Find where the given text appears and provide that cell's center as [x, y] coordinate. 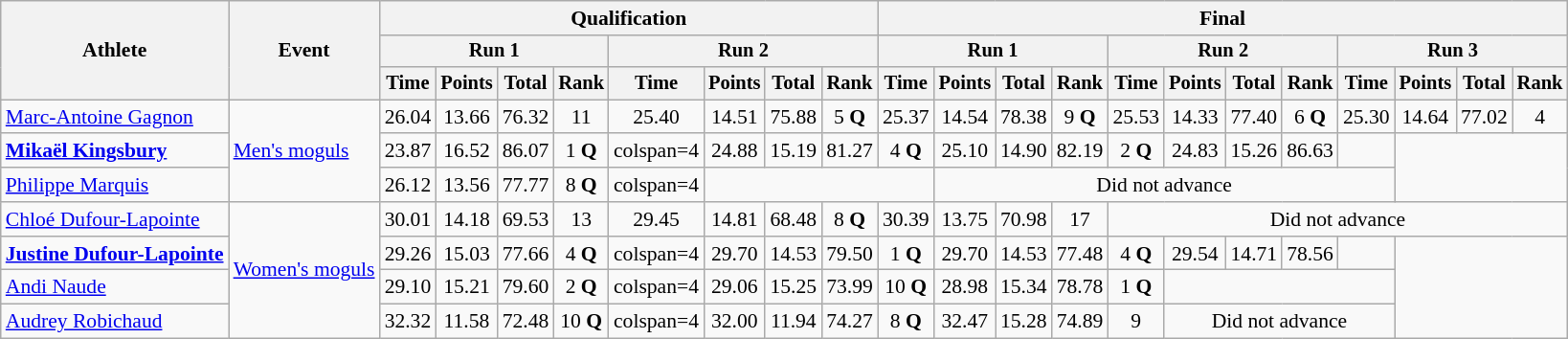
86.07 [526, 151]
14.54 [965, 117]
14.81 [734, 219]
25.10 [965, 151]
11.58 [466, 322]
17 [1080, 219]
Mikaël Kingsbury [115, 151]
24.88 [734, 151]
14.71 [1254, 254]
25.53 [1135, 117]
Men's moguls [304, 151]
68.48 [793, 219]
25.30 [1367, 117]
9 Q [1080, 117]
5 Q [850, 117]
79.60 [526, 287]
13 [581, 219]
30.01 [408, 219]
4 [1540, 117]
26.04 [408, 117]
6 Q [1310, 117]
72.48 [526, 322]
Philippe Marquis [115, 185]
Andi Naude [115, 287]
77.66 [526, 254]
78.38 [1024, 117]
Audrey Robichaud [115, 322]
14.18 [466, 219]
23.87 [408, 151]
70.98 [1024, 219]
79.50 [850, 254]
Women's moguls [304, 270]
16.52 [466, 151]
11.94 [793, 322]
15.34 [1024, 287]
78.78 [1080, 287]
15.19 [793, 151]
32.00 [734, 322]
30.39 [906, 219]
15.03 [466, 254]
24.83 [1195, 151]
14.33 [1195, 117]
86.63 [1310, 151]
Final [1222, 18]
25.37 [906, 117]
29.10 [408, 287]
32.32 [408, 322]
29.45 [657, 219]
15.21 [466, 287]
14.90 [1024, 151]
77.77 [526, 185]
77.40 [1254, 117]
78.56 [1310, 254]
26.12 [408, 185]
29.06 [734, 287]
29.54 [1195, 254]
82.19 [1080, 151]
Athlete [115, 50]
32.47 [965, 322]
13.75 [965, 219]
76.32 [526, 117]
28.98 [965, 287]
73.99 [850, 287]
81.27 [850, 151]
15.28 [1024, 322]
Justine Dufour-Lapointe [115, 254]
15.26 [1254, 151]
14.64 [1425, 117]
Qualification [629, 18]
77.48 [1080, 254]
11 [581, 117]
13.56 [466, 185]
77.02 [1484, 117]
Event [304, 50]
29.26 [408, 254]
13.66 [466, 117]
74.27 [850, 322]
75.88 [793, 117]
25.40 [657, 117]
14.51 [734, 117]
9 [1135, 322]
69.53 [526, 219]
Run 3 [1453, 52]
Chloé Dufour-Lapointe [115, 219]
Marc-Antoine Gagnon [115, 117]
15.25 [793, 287]
74.89 [1080, 322]
